Return (X, Y) of the center of cell containing provided text 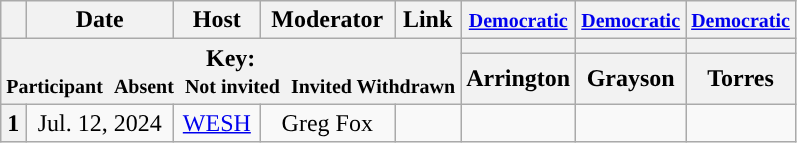
Moderator (327, 20)
Greg Fox (327, 123)
Key: Participant Absent Not invited Invited Withdrawn (231, 72)
Link (427, 20)
1 (14, 123)
Torres (741, 78)
Grayson (631, 78)
WESH (217, 123)
Arrington (518, 78)
Host (217, 20)
Jul. 12, 2024 (100, 123)
Date (100, 20)
